Extract the [X, Y] coordinate from the center of the cell holding the provided text.  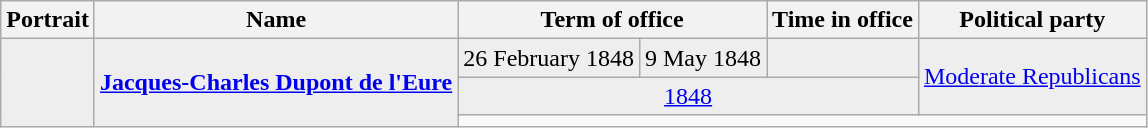
Political party [1032, 20]
Portrait [48, 20]
1848 [688, 96]
Term of office [612, 20]
Moderate Republicans [1032, 77]
Jacques-Charles Dupont de l'Eure [276, 82]
9 May 1848 [702, 58]
Time in office [843, 20]
26 February 1848 [549, 58]
Name [276, 20]
